Pinpoint the cell where the given text exists, returning its (x, y) midpoint coordinate. 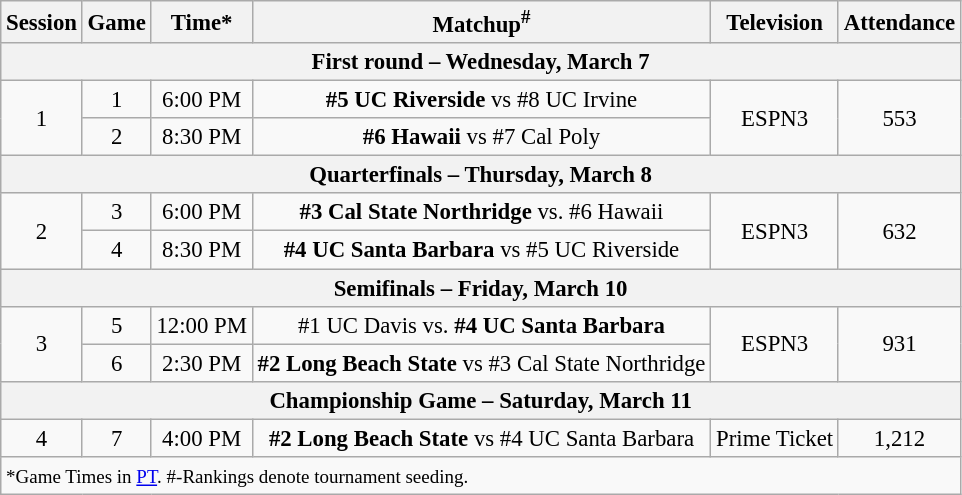
1,212 (899, 438)
#2 Long Beach State vs #3 Cal State Northridge (482, 363)
#2 Long Beach State vs #4 UC Santa Barbara (482, 438)
Time* (202, 22)
Television (775, 22)
#1 UC Davis vs. #4 UC Santa Barbara (482, 325)
Session (42, 22)
First round – Wednesday, March 7 (481, 62)
#6 Hawaii vs #7 Cal Poly (482, 137)
5 (116, 325)
6 (116, 363)
Prime Ticket (775, 438)
Game (116, 22)
Attendance (899, 22)
#3 Cal State Northridge vs. #6 Hawaii (482, 213)
553 (899, 118)
632 (899, 232)
Quarterfinals – Thursday, March 8 (481, 175)
*Game Times in PT. #-Rankings denote tournament seeding. (481, 476)
Championship Game – Saturday, March 11 (481, 400)
931 (899, 344)
#4 UC Santa Barbara vs #5 UC Riverside (482, 250)
2:30 PM (202, 363)
Semifinals – Friday, March 10 (481, 288)
7 (116, 438)
4:00 PM (202, 438)
12:00 PM (202, 325)
Matchup# (482, 22)
#5 UC Riverside vs #8 UC Irvine (482, 100)
